Scan for the cell matching the given text and deliver its (x, y) coordinate at center. 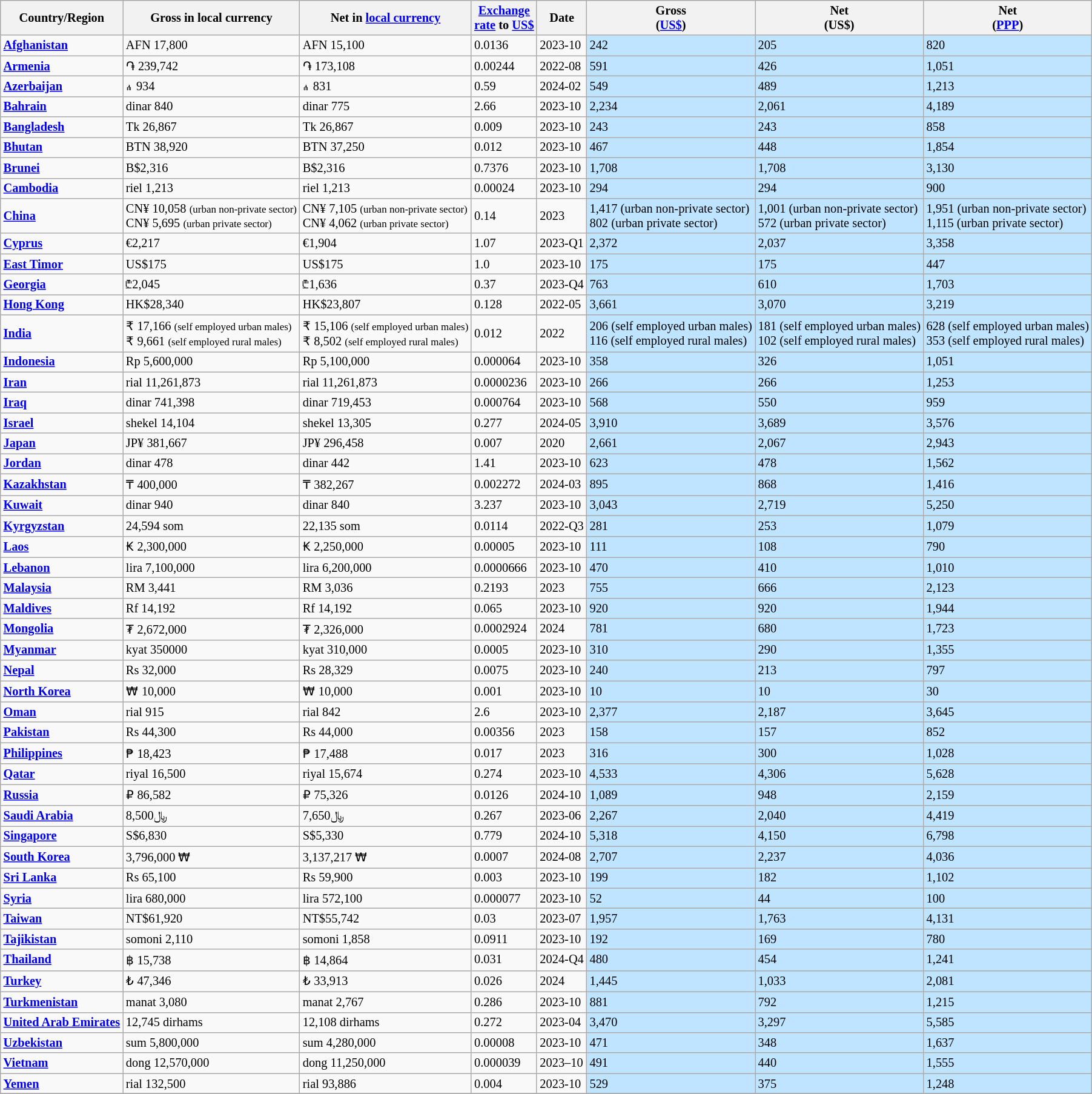
3,470 (671, 1023)
3,576 (1008, 423)
1.0 (504, 264)
₹ 17,166 (self employed urban males)₹ 9,661 (self employed rural males) (211, 333)
440 (839, 1063)
5,628 (1008, 774)
Singapore (62, 836)
181 (self employed urban males)102 (self employed rural males) (839, 333)
Date (561, 18)
550 (839, 403)
0.004 (504, 1084)
0.37 (504, 284)
4,419 (1008, 816)
Bhutan (62, 147)
฿ 15,738 (211, 960)
Syria (62, 898)
Yemen (62, 1084)
0.002272 (504, 485)
1,445 (671, 981)
410 (839, 568)
₱ 18,423 (211, 754)
lira 6,200,000 (385, 568)
792 (839, 1002)
Afghanistan (62, 45)
781 (671, 629)
2022-Q3 (561, 526)
1,944 (1008, 608)
3,137,217 ₩ (385, 857)
China (62, 216)
₹ 15,106 (self employed urban males)₹ 8,502 (self employed rural males) (385, 333)
AFN 17,800 (211, 45)
2,081 (1008, 981)
1,763 (839, 918)
Rp 5,600,000 (211, 362)
1,723 (1008, 629)
1,703 (1008, 284)
0.0002924 (504, 629)
3,645 (1008, 712)
2,037 (839, 244)
1,028 (1008, 754)
Armenia (62, 66)
Rs 59,900 (385, 878)
2.66 (504, 107)
₮ 2,672,000 (211, 629)
3,796,000 ₩ (211, 857)
470 (671, 568)
213 (839, 671)
240 (671, 671)
RM 3,036 (385, 588)
2,719 (839, 505)
3.237 (504, 505)
4,036 (1008, 857)
somoni 2,110 (211, 939)
797 (1008, 671)
HK$28,340 (211, 305)
sum 4,280,000 (385, 1043)
Brunei (62, 168)
lira 7,100,000 (211, 568)
0.128 (504, 305)
0.0007 (504, 857)
111 (671, 546)
1,637 (1008, 1043)
riyal 16,500 (211, 774)
1,957 (671, 918)
CN¥ 10,058 (urban non-private sector) CN¥ 5,695 (urban private sector) (211, 216)
3,130 (1008, 168)
0.267 (504, 816)
0.00244 (504, 66)
0.00024 (504, 188)
Kuwait (62, 505)
5,250 (1008, 505)
0.000764 (504, 403)
948 (839, 795)
2022-05 (561, 305)
HK$23,807 (385, 305)
591 (671, 66)
3,689 (839, 423)
30 (1008, 691)
lira 572,100 (385, 898)
₱ 17,488 (385, 754)
666 (839, 588)
Oman (62, 712)
1,215 (1008, 1002)
0.0911 (504, 939)
rial 132,500 (211, 1084)
Turkmenistan (62, 1002)
2024-08 (561, 857)
0.0000236 (504, 382)
Net(US$) (839, 18)
1,562 (1008, 463)
0.001 (504, 691)
JP¥ 296,458 (385, 443)
12,745 dirhams (211, 1023)
326 (839, 362)
Myanmar (62, 650)
3,297 (839, 1023)
24,594 som (211, 526)
somoni 1,858 (385, 939)
Georgia (62, 284)
JP¥ 381,667 (211, 443)
₸ 400,000 (211, 485)
2023-06 (561, 816)
447 (1008, 264)
0.03 (504, 918)
Philippines (62, 754)
₺ 47,346 (211, 981)
AFN 15,100 (385, 45)
2,040 (839, 816)
₽ 86,582 (211, 795)
0.2193 (504, 588)
108 (839, 546)
3,219 (1008, 305)
868 (839, 485)
2023-07 (561, 918)
169 (839, 939)
763 (671, 284)
South Korea (62, 857)
Cyprus (62, 244)
riyal 15,674 (385, 774)
2023-Q1 (561, 244)
Rs 44,000 (385, 732)
895 (671, 485)
1,010 (1008, 568)
2,159 (1008, 795)
3,910 (671, 423)
1,033 (839, 981)
Iran (62, 382)
205 (839, 45)
Jordan (62, 463)
900 (1008, 188)
CN¥ 7,105 (urban non-private sector) CN¥ 4,062 (urban private sector) (385, 216)
NT$55,742 (385, 918)
0.272 (504, 1023)
Saudi Arabia (62, 816)
Pakistan (62, 732)
44 (839, 898)
489 (839, 86)
316 (671, 754)
€2,217 (211, 244)
0.0075 (504, 671)
manat 2,767 (385, 1002)
157 (839, 732)
0.000039 (504, 1063)
₼ 831 (385, 86)
2024-05 (561, 423)
Azerbaijan (62, 86)
858 (1008, 127)
4,306 (839, 774)
5,585 (1008, 1023)
֏ 173,108 (385, 66)
lira 680,000 (211, 898)
52 (671, 898)
Malaysia (62, 588)
Lebanon (62, 568)
BTN 38,920 (211, 147)
BTN 37,250 (385, 147)
2023-04 (561, 1023)
NT$61,920 (211, 918)
2024-03 (561, 485)
₮ 2,326,000 (385, 629)
0.00356 (504, 732)
1.41 (504, 463)
Tajikistan (62, 939)
Gross in local currency (211, 18)
780 (1008, 939)
1.07 (504, 244)
kyat 350000 (211, 650)
Qatar (62, 774)
1,416 (1008, 485)
Rp 5,100,000 (385, 362)
Thailand (62, 960)
₭ 2,300,000 (211, 546)
1,355 (1008, 650)
dinar 940 (211, 505)
rial 842 (385, 712)
2023–10 (561, 1063)
680 (839, 629)
478 (839, 463)
491 (671, 1063)
2,372 (671, 244)
426 (839, 66)
Turkey (62, 981)
2,661 (671, 443)
0.14 (504, 216)
2023-Q4 (561, 284)
Vietnam (62, 1063)
0.0126 (504, 795)
2,234 (671, 107)
North Korea (62, 691)
dong 12,570,000 (211, 1063)
0.000077 (504, 898)
7,650﷼ (385, 816)
0.0136 (504, 45)
€1,904 (385, 244)
549 (671, 86)
Kazakhstan (62, 485)
1,854 (1008, 147)
₭ 2,250,000 (385, 546)
4,131 (1008, 918)
1,089 (671, 795)
0.007 (504, 443)
253 (839, 526)
610 (839, 284)
﷼8,500 (211, 816)
1,102 (1008, 878)
Laos (62, 546)
0.009 (504, 127)
Mongolia (62, 629)
United Arab Emirates (62, 1023)
₼ 934 (211, 86)
1,079 (1008, 526)
0.277 (504, 423)
300 (839, 754)
1,253 (1008, 382)
310 (671, 650)
1,417 (urban non-private sector) 802 (urban private sector) (671, 216)
0.0114 (504, 526)
0.274 (504, 774)
790 (1008, 546)
623 (671, 463)
0.0000666 (504, 568)
22,135 som (385, 526)
Gross(US$) (671, 18)
֏ 239,742 (211, 66)
Taiwan (62, 918)
1,213 (1008, 86)
manat 3,080 (211, 1002)
182 (839, 878)
sum 5,800,000 (211, 1043)
5,318 (671, 836)
Net(PPP) (1008, 18)
0.779 (504, 836)
4,533 (671, 774)
Hong Kong (62, 305)
Net in local currency (385, 18)
dinar 719,453 (385, 403)
281 (671, 526)
East Timor (62, 264)
RM 3,441 (211, 588)
2,067 (839, 443)
Cambodia (62, 188)
Rs 65,100 (211, 878)
568 (671, 403)
0.031 (504, 960)
0.7376 (504, 168)
Sri Lanka (62, 878)
2,943 (1008, 443)
3,043 (671, 505)
2,061 (839, 107)
dinar 442 (385, 463)
2022-08 (561, 66)
Rs 44,300 (211, 732)
0.0005 (504, 650)
rial 93,886 (385, 1084)
3,070 (839, 305)
₺ 33,913 (385, 981)
1,951 (urban non-private sector) 1,115 (urban private sector) (1008, 216)
0.286 (504, 1002)
฿ 14,864 (385, 960)
0.00008 (504, 1043)
2,123 (1008, 588)
Country/Region (62, 18)
Iraq (62, 403)
454 (839, 960)
2,267 (671, 816)
290 (839, 650)
₸ 382,267 (385, 485)
Exchangerate to US$ (504, 18)
199 (671, 878)
12,108 dirhams (385, 1023)
2024-02 (561, 86)
852 (1008, 732)
358 (671, 362)
4,189 (1008, 107)
S$5,330 (385, 836)
158 (671, 732)
0.000064 (504, 362)
3,358 (1008, 244)
Kyrgyzstan (62, 526)
Israel (62, 423)
959 (1008, 403)
2,707 (671, 857)
755 (671, 588)
dong 11,250,000 (385, 1063)
448 (839, 147)
467 (671, 147)
0.00005 (504, 546)
dinar 775 (385, 107)
India (62, 333)
dinar 741,398 (211, 403)
rial 915 (211, 712)
shekel 14,104 (211, 423)
2022 (561, 333)
Japan (62, 443)
Indonesia (62, 362)
100 (1008, 898)
3,661 (671, 305)
Uzbekistan (62, 1043)
kyat 310,000 (385, 650)
0.065 (504, 608)
2.6 (504, 712)
4,150 (839, 836)
1,001 (urban non-private sector) 572 (urban private sector) (839, 216)
dinar 478 (211, 463)
2,187 (839, 712)
Nepal (62, 671)
2,377 (671, 712)
529 (671, 1084)
Bangladesh (62, 127)
881 (671, 1002)
1,555 (1008, 1063)
348 (839, 1043)
₽ 75,326 (385, 795)
2024-Q4 (561, 960)
1,241 (1008, 960)
0.026 (504, 981)
242 (671, 45)
6,798 (1008, 836)
0.59 (504, 86)
Maldives (62, 608)
375 (839, 1084)
192 (671, 939)
820 (1008, 45)
480 (671, 960)
Bahrain (62, 107)
471 (671, 1043)
Rs 28,329 (385, 671)
2020 (561, 443)
1,248 (1008, 1084)
0.017 (504, 754)
S$6,830 (211, 836)
2,237 (839, 857)
shekel 13,305 (385, 423)
0.003 (504, 878)
Rs 32,000 (211, 671)
206 (self employed urban males)116 (self employed rural males) (671, 333)
₾1,636 (385, 284)
₾2,045 (211, 284)
628 (self employed urban males)353 (self employed rural males) (1008, 333)
Russia (62, 795)
